Return (X, Y) of the center of cell containing provided text 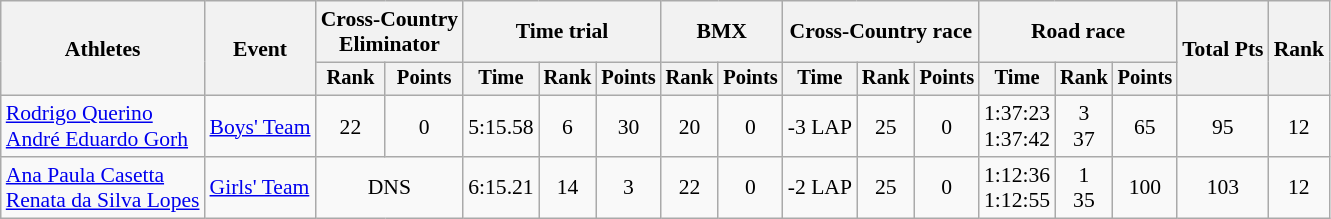
Boys' Team (260, 126)
103 (1223, 188)
Cross-CountryEliminator (390, 32)
Ana Paula CasettaRenata da Silva Lopes (103, 188)
Girls' Team (260, 188)
Cross-Country race (881, 32)
6 (568, 126)
Rodrigo QuerinoAndré Eduardo Gorh (103, 126)
Total Pts (1223, 48)
BMX (722, 32)
Road race (1078, 32)
-2 LAP (820, 188)
14 (568, 188)
337 (1084, 126)
Event (260, 48)
5:15.58 (500, 126)
95 (1223, 126)
3 (628, 188)
100 (1145, 188)
65 (1145, 126)
Athletes (103, 48)
135 (1084, 188)
6:15.21 (500, 188)
-3 LAP (820, 126)
1:37:231:37:42 (1017, 126)
30 (628, 126)
20 (690, 126)
DNS (390, 188)
Time trial (562, 32)
1:12:361:12:55 (1017, 188)
